Determine the (x, y) coordinate at the center of the cell enclosing the given text.  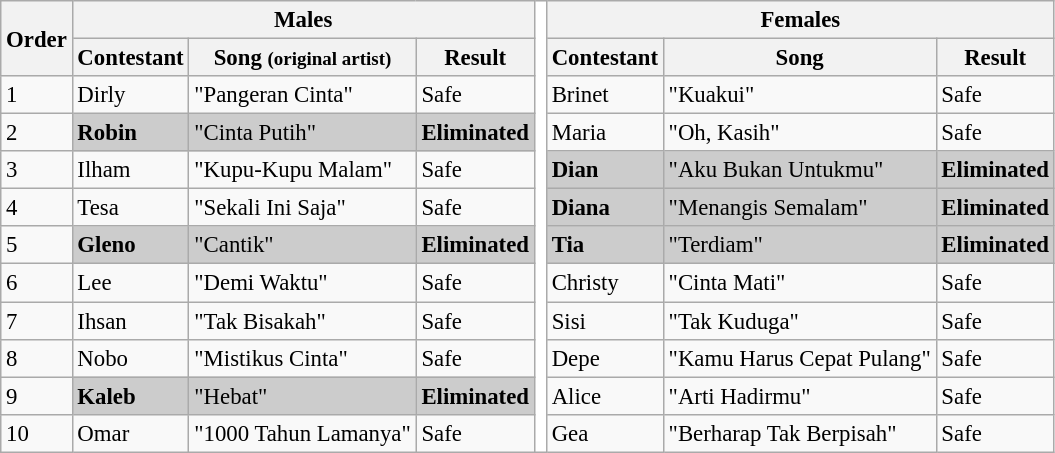
Christy (604, 283)
"Demi Waktu" (302, 283)
Males (303, 20)
8 (36, 358)
"Oh, Kasih" (800, 133)
Nobo (130, 358)
4 (36, 208)
2 (36, 133)
7 (36, 321)
"Terdiam" (800, 245)
Ihsan (130, 321)
"Hebat" (302, 396)
Kaleb (130, 396)
Order (36, 38)
"Mistikus Cinta" (302, 358)
"Kupu-Kupu Malam" (302, 170)
Dian (604, 170)
Maria (604, 133)
"Cinta Putih" (302, 133)
"Aku Bukan Untukmu" (800, 170)
Diana (604, 208)
Song (800, 58)
"Sekali Ini Saja" (302, 208)
"Arti Hadirmu" (800, 396)
Alice (604, 396)
Sisi (604, 321)
"Tak Bisakah" (302, 321)
Tesa (130, 208)
"1000 Tahun Lamanya" (302, 433)
Lee (130, 283)
1 (36, 95)
"Kuakui" (800, 95)
3 (36, 170)
Depe (604, 358)
10 (36, 433)
"Kamu Harus Cepat Pulang" (800, 358)
Brinet (604, 95)
Dirly (130, 95)
Gleno (130, 245)
"Menangis Semalam" (800, 208)
5 (36, 245)
"Tak Kuduga" (800, 321)
Omar (130, 433)
"Cinta Mati" (800, 283)
Gea (604, 433)
9 (36, 396)
Ilham (130, 170)
Tia (604, 245)
Song (original artist) (302, 58)
6 (36, 283)
"Berharap Tak Berpisah" (800, 433)
Robin (130, 133)
"Pangeran Cinta" (302, 95)
"Cantik" (302, 245)
Females (800, 20)
